Return the (X, Y) coordinate for the center point of the cell that contains the specified text.  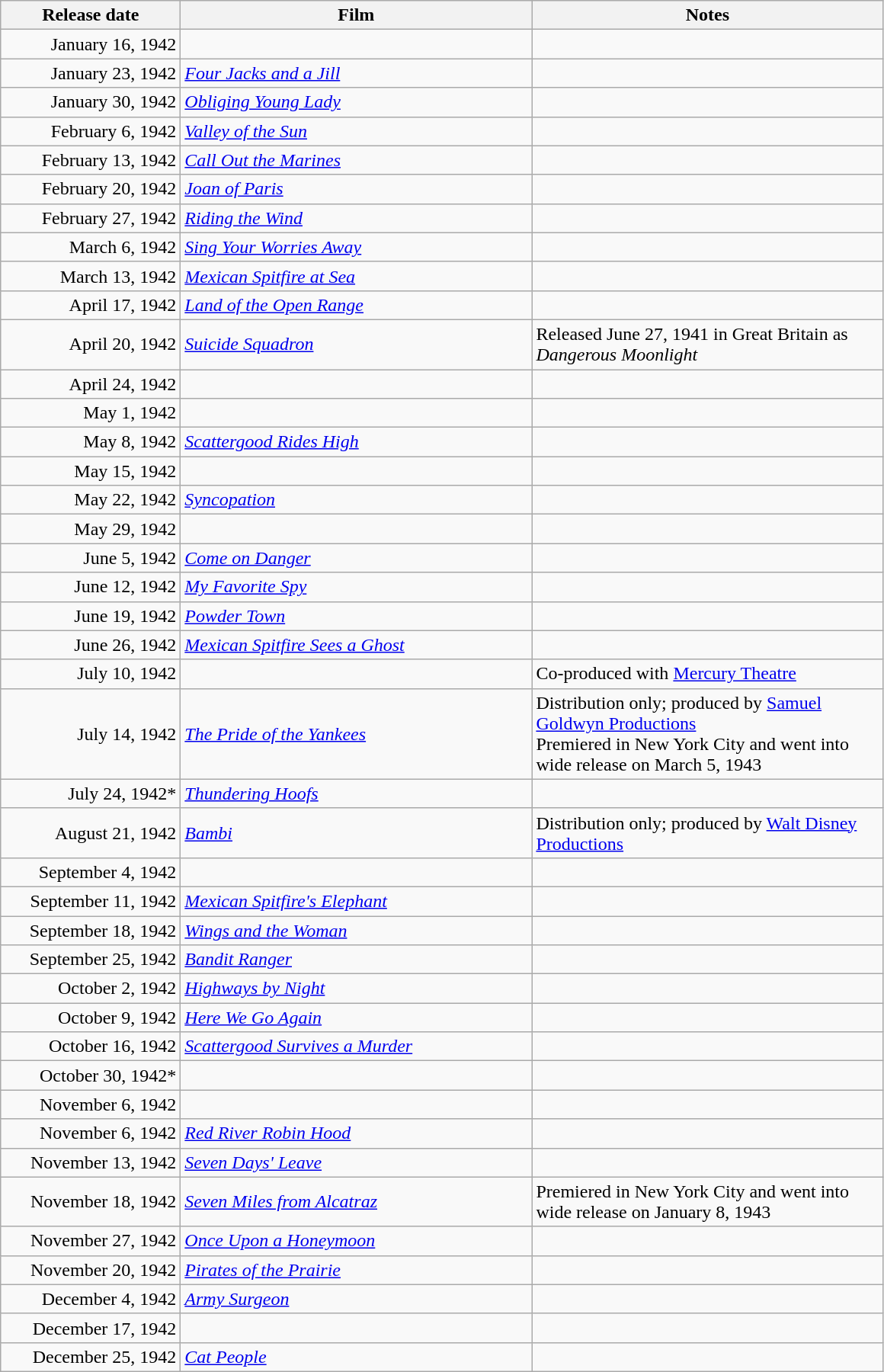
Joan of Paris (357, 189)
Co-produced with Mercury Theatre (707, 674)
December 4, 1942 (91, 1299)
January 30, 1942 (91, 102)
My Favorite Spy (357, 587)
January 16, 1942 (91, 44)
Scattergood Rides High (357, 442)
February 13, 1942 (91, 160)
February 27, 1942 (91, 218)
Mexican Spitfire's Elephant (357, 901)
May 29, 1942 (91, 529)
September 11, 1942 (91, 901)
June 5, 1942 (91, 558)
October 30, 1942* (91, 1075)
April 24, 1942 (91, 383)
November 20, 1942 (91, 1270)
May 15, 1942 (91, 471)
May 1, 1942 (91, 413)
March 6, 1942 (91, 247)
Pirates of the Prairie (357, 1270)
September 25, 1942 (91, 960)
Army Surgeon (357, 1299)
October 16, 1942 (91, 1047)
The Pride of the Yankees (357, 733)
February 20, 1942 (91, 189)
May 22, 1942 (91, 500)
Wings and the Woman (357, 931)
June 12, 1942 (91, 587)
Premiered in New York City and went into wide release on January 8, 1943 (707, 1201)
May 8, 1942 (91, 442)
Distribution only; produced by Walt Disney Productions (707, 832)
Sing Your Worries Away (357, 247)
October 2, 1942 (91, 989)
June 19, 1942 (91, 616)
Distribution only; produced by Samuel Goldwyn ProductionsPremiered in New York City and went into wide release on March 5, 1943 (707, 733)
Bandit Ranger (357, 960)
September 4, 1942 (91, 872)
Obliging Young Lady (357, 102)
January 23, 1942 (91, 73)
Seven Miles from Alcatraz (357, 1201)
Call Out the Marines (357, 160)
December 25, 1942 (91, 1357)
September 18, 1942 (91, 931)
Come on Danger (357, 558)
August 21, 1942 (91, 832)
Powder Town (357, 616)
Once Upon a Honeymoon (357, 1241)
April 17, 1942 (91, 305)
July 24, 1942* (91, 793)
Notes (707, 15)
November 27, 1942 (91, 1241)
Here We Go Again (357, 1018)
October 9, 1942 (91, 1018)
Scattergood Survives a Murder (357, 1047)
Riding the Wind (357, 218)
Mexican Spitfire at Sea (357, 276)
April 20, 1942 (91, 345)
February 6, 1942 (91, 131)
Syncopation (357, 500)
Valley of the Sun (357, 131)
Bambi (357, 832)
Seven Days' Leave (357, 1162)
Mexican Spitfire Sees a Ghost (357, 645)
July 14, 1942 (91, 733)
November 13, 1942 (91, 1162)
November 18, 1942 (91, 1201)
Film (357, 15)
July 10, 1942 (91, 674)
Release date (91, 15)
Highways by Night (357, 989)
Thundering Hoofs (357, 793)
March 13, 1942 (91, 276)
December 17, 1942 (91, 1328)
Suicide Squadron (357, 345)
Four Jacks and a Jill (357, 73)
Red River Robin Hood (357, 1133)
Released June 27, 1941 in Great Britain as Dangerous Moonlight (707, 345)
Land of the Open Range (357, 305)
Cat People (357, 1357)
June 26, 1942 (91, 645)
